Return the [x, y] coordinate for the center point of the cell that contains the specified text.  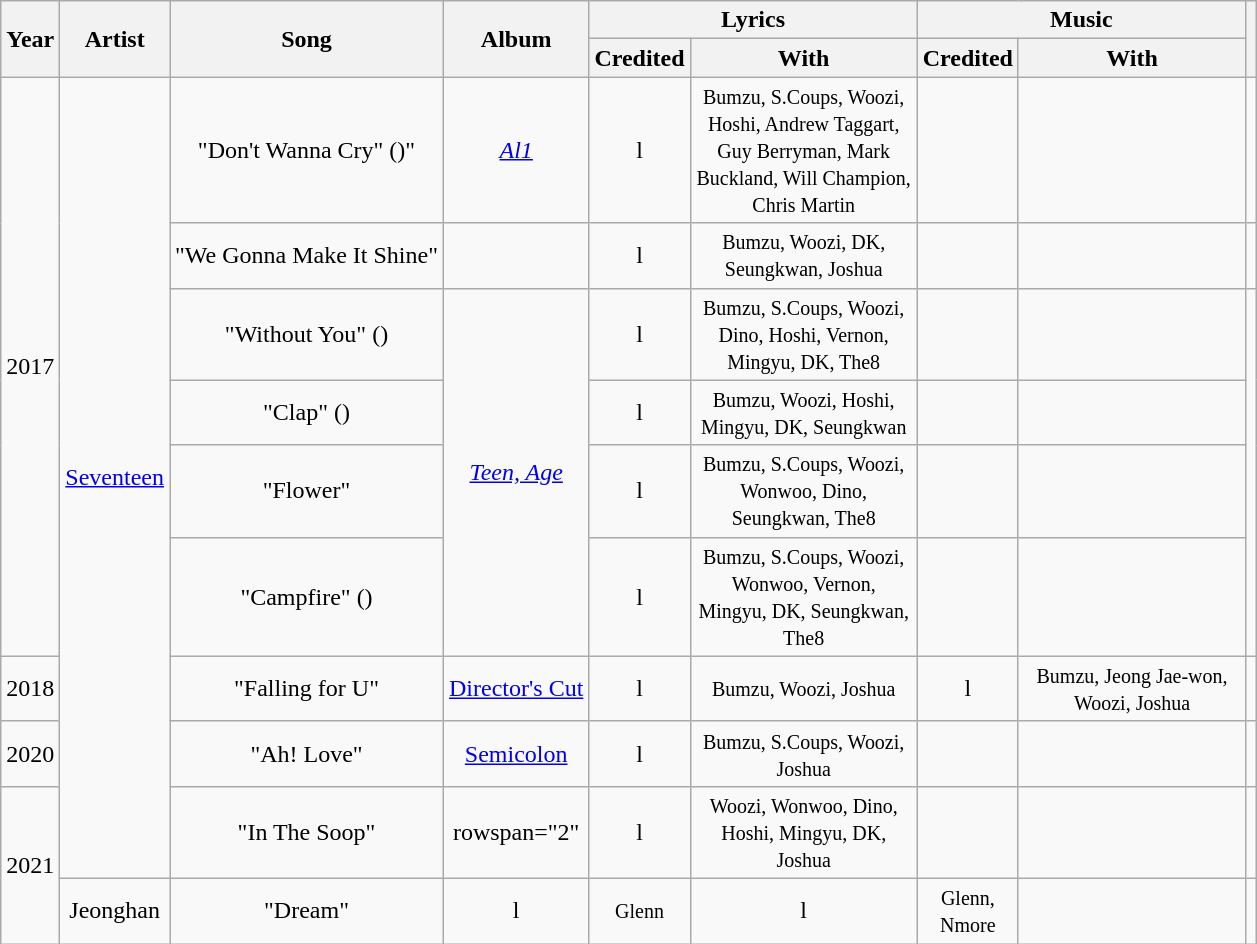
2017 [30, 366]
Bumzu, Woozi, Hoshi, Mingyu, DK, Seungkwan [804, 412]
2018 [30, 688]
Artist [115, 39]
Jeonghan [115, 910]
Bumzu, S.Coups, Woozi, Wonwoo, Vernon, Mingyu, DK, Seungkwan, The8 [804, 596]
Bumzu, S.Coups, Woozi, Dino, Hoshi, Vernon, Mingyu, DK, The8 [804, 334]
Bumzu, S.Coups, Woozi, Joshua [804, 754]
Bumzu, Woozi, DK, Seungkwan, Joshua [804, 256]
Bumzu, Woozi, Joshua [804, 688]
2021 [30, 864]
Lyrics [753, 20]
2020 [30, 754]
"Without You" () [307, 334]
"We Gonna Make It Shine" [307, 256]
"Campfire" () [307, 596]
Year [30, 39]
Teen, Age [516, 472]
rowspan="2" [516, 832]
Woozi, Wonwoo, Dino, Hoshi, Mingyu, DK, Joshua [804, 832]
"Clap" () [307, 412]
"Dream" [307, 910]
Music [1081, 20]
Glenn [640, 910]
Bumzu, S.Coups, Woozi, Hoshi, Andrew Taggart, Guy Berryman, Mark Buckland, Will Champion, Chris Martin [804, 150]
Bumzu, S.Coups, Woozi, Wonwoo, Dino, Seungkwan, The8 [804, 491]
Song [307, 39]
Director's Cut [516, 688]
Al1 [516, 150]
Bumzu, Jeong Jae-won, Woozi, Joshua [1132, 688]
Seventeen [115, 478]
"In The Soop" [307, 832]
Semicolon [516, 754]
Album [516, 39]
"Ah! Love" [307, 754]
"Flower" [307, 491]
Glenn, Nmore [968, 910]
"Falling for U" [307, 688]
"Don't Wanna Cry" ()" [307, 150]
